Output the (x, y) coordinate of the center of the cell containing the given text.  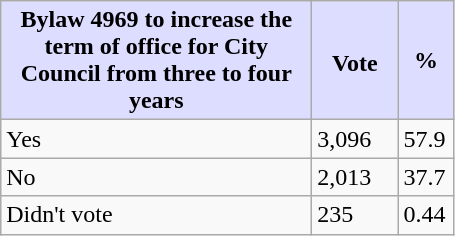
3,096 (355, 139)
235 (355, 215)
Didn't vote (156, 215)
Bylaw 4969 to increase the term of office for City Council from three to four years (156, 60)
57.9 (426, 139)
0.44 (426, 215)
Vote (355, 60)
37.7 (426, 177)
2,013 (355, 177)
Yes (156, 139)
No (156, 177)
% (426, 60)
